Determine the [X, Y] coordinate at the center of the cell enclosing the given text.  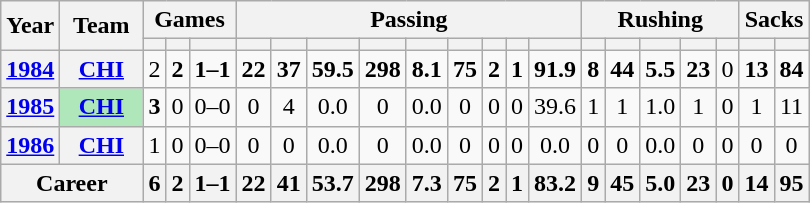
1986 [30, 145]
41 [288, 183]
4 [288, 107]
45 [622, 183]
1.0 [660, 107]
Team [102, 26]
Career [72, 183]
13 [756, 69]
8.1 [426, 69]
3 [154, 107]
39.6 [556, 107]
44 [622, 69]
8 [594, 69]
Games [190, 20]
Sacks [774, 20]
Year [30, 26]
37 [288, 69]
5.0 [660, 183]
83.2 [556, 183]
53.7 [332, 183]
7.3 [426, 183]
6 [154, 183]
59.5 [332, 69]
1985 [30, 107]
14 [756, 183]
Passing [409, 20]
Rushing [660, 20]
9 [594, 183]
5.5 [660, 69]
84 [792, 69]
95 [792, 183]
11 [792, 107]
91.9 [556, 69]
1984 [30, 69]
